Pinpoint the cell where the given text exists, returning its (X, Y) midpoint coordinate. 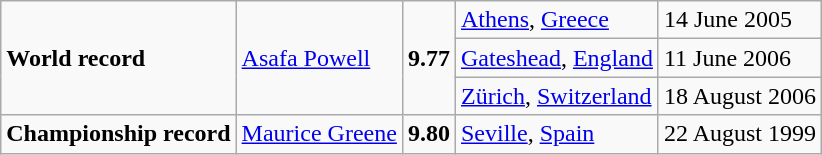
Gateshead, England (556, 58)
22 August 1999 (740, 134)
9.80 (428, 134)
Asafa Powell (319, 58)
Championship record (118, 134)
18 August 2006 (740, 96)
14 June 2005 (740, 20)
World record (118, 58)
Seville, Spain (556, 134)
Zürich, Switzerland (556, 96)
Maurice Greene (319, 134)
Athens, Greece (556, 20)
11 June 2006 (740, 58)
9.77 (428, 58)
